Return the (x, y) coordinate for the center point of the cell that contains the specified text.  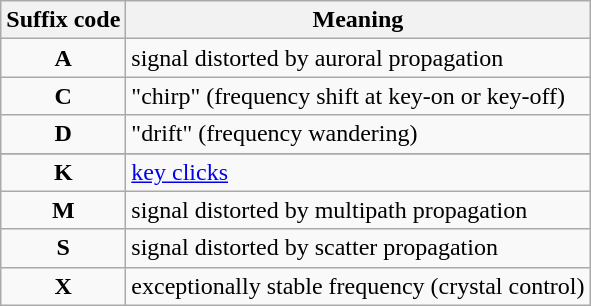
X (64, 286)
signal distorted by multipath propagation (358, 210)
K (64, 172)
key clicks (358, 172)
S (64, 248)
Suffix code (64, 20)
C (64, 96)
D (64, 134)
M (64, 210)
A (64, 58)
signal distorted by auroral propagation (358, 58)
"drift" (frequency wandering) (358, 134)
signal distorted by scatter propagation (358, 248)
"chirp" (frequency shift at key-on or key-off) (358, 96)
Meaning (358, 20)
exceptionally stable frequency (crystal control) (358, 286)
